Return (x, y) of the center of cell containing provided text 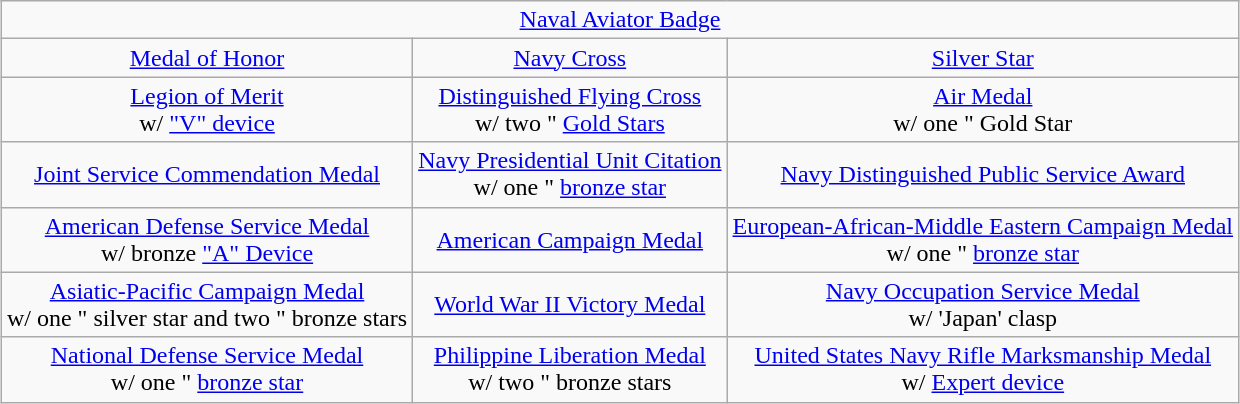
Navy Occupation Service Medalw/ 'Japan' clasp (983, 304)
Navy Cross (570, 58)
Naval Aviator Badge (620, 20)
Asiatic-Pacific Campaign Medalw/ one " silver star and two " bronze stars (206, 304)
Silver Star (983, 58)
Philippine Liberation Medalw/ two " bronze stars (570, 370)
World War II Victory Medal (570, 304)
Navy Presidential Unit Citationw/ one " bronze star (570, 174)
American Campaign Medal (570, 240)
Navy Distinguished Public Service Award (983, 174)
Joint Service Commendation Medal (206, 174)
United States Navy Rifle Marksmanship Medalw/ Expert device (983, 370)
Medal of Honor (206, 58)
Distinguished Flying Crossw/ two " Gold Stars (570, 110)
Air Medalw/ one " Gold Star (983, 110)
National Defense Service Medalw/ one " bronze star (206, 370)
European-African-Middle Eastern Campaign Medalw/ one " bronze star (983, 240)
Legion of Meritw/ "V" device (206, 110)
American Defense Service Medalw/ bronze "A" Device (206, 240)
